Extract the [x, y] coordinate from the center of the cell holding the provided text.  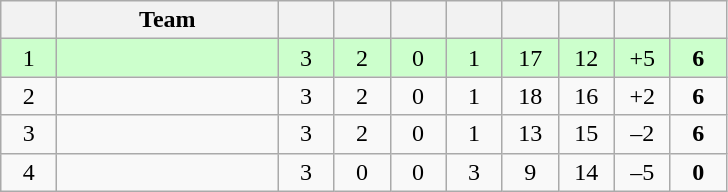
4 [29, 172]
Team [168, 20]
+2 [642, 96]
18 [530, 96]
+5 [642, 58]
9 [530, 172]
15 [586, 134]
13 [530, 134]
–2 [642, 134]
16 [586, 96]
12 [586, 58]
14 [586, 172]
–5 [642, 172]
17 [530, 58]
